Detect which cell encompasses the target text, then output its (X, Y) center coordinate. 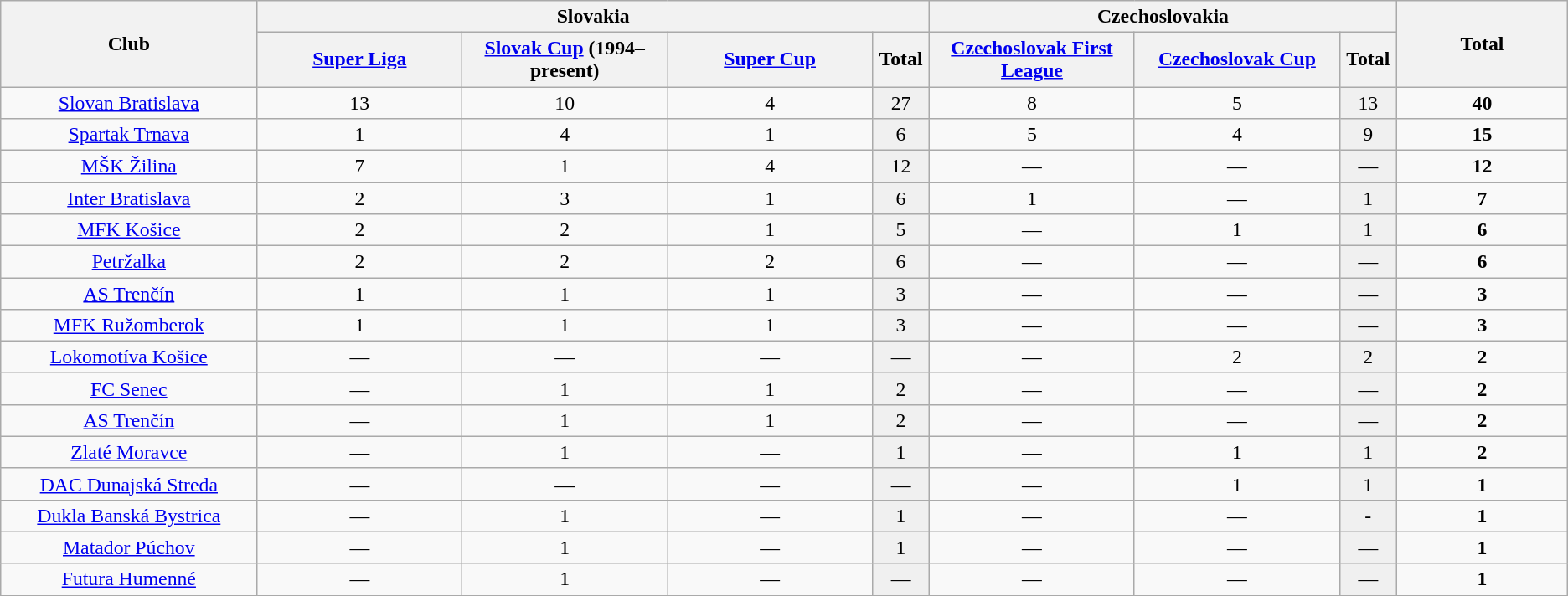
Czechoslovakia (1163, 17)
40 (1482, 103)
MFK Ružomberok (129, 325)
Matador Púchov (129, 547)
Super Cup (771, 60)
Lokomotíva Košice (129, 357)
DAC Dunajská Streda (129, 484)
Club (129, 44)
Super Liga (360, 60)
FC Senec (129, 388)
Zlaté Moravce (129, 452)
Petržalka (129, 261)
8 (1032, 103)
Inter Bratislava (129, 198)
15 (1482, 134)
Czechoslovak First League (1032, 60)
MŠK Žilina (129, 166)
- (1368, 516)
Dukla Banská Bystrica (129, 516)
MFK Košice (129, 229)
27 (901, 103)
Slovak Cup (1994–present) (565, 60)
Spartak Trnava (129, 134)
Slovakia (593, 17)
Slovan Bratislava (129, 103)
Czechoslovak Cup (1236, 60)
9 (1368, 134)
Futura Humenné (129, 579)
10 (565, 103)
